Capture the cell that displays the provided text and extract its (X, Y) central coordinate. 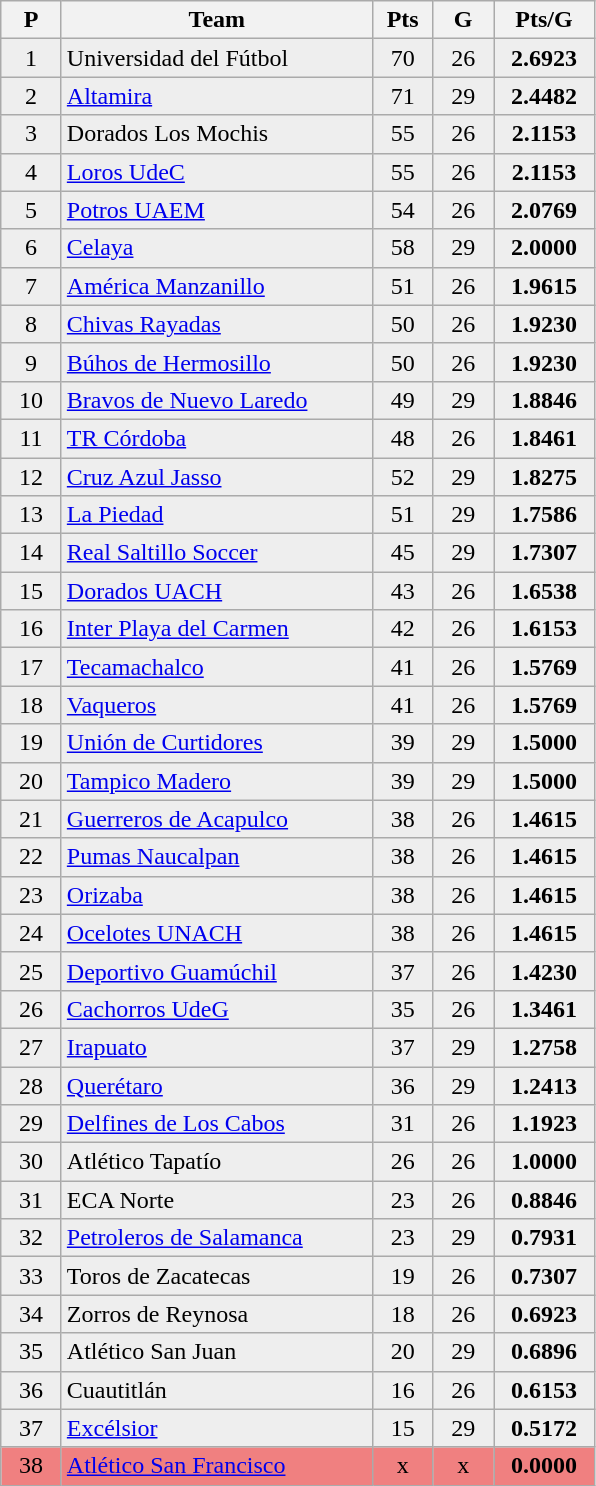
P (32, 20)
2 (32, 96)
Pumas Naucalpan (216, 857)
1.1923 (544, 1124)
Atlético San Juan (216, 1352)
30 (32, 1162)
Team (216, 20)
25 (32, 971)
2.6923 (544, 58)
58 (402, 248)
Deportivo Guamúchil (216, 971)
0.8846 (544, 1200)
2.0000 (544, 248)
1.3461 (544, 1009)
Cruz Azul Jasso (216, 477)
4 (32, 172)
1.8846 (544, 400)
28 (32, 1085)
Cachorros UdeG (216, 1009)
48 (402, 438)
32 (32, 1238)
1.4230 (544, 971)
3 (32, 134)
Inter Playa del Carmen (216, 629)
Búhos de Hermosillo (216, 362)
Chivas Rayadas (216, 324)
0.0000 (544, 1466)
G (464, 20)
54 (402, 210)
1.7586 (544, 515)
Pts (402, 20)
Unión de Curtidores (216, 743)
1.6538 (544, 591)
TR Córdoba (216, 438)
Dorados Los Mochis (216, 134)
ECA Norte (216, 1200)
Celaya (216, 248)
Universidad del Fútbol (216, 58)
0.7931 (544, 1238)
13 (32, 515)
Real Saltillo Soccer (216, 553)
0.6923 (544, 1314)
17 (32, 667)
Atlético Tapatío (216, 1162)
América Manzanillo (216, 286)
22 (32, 857)
9 (32, 362)
21 (32, 819)
1.2413 (544, 1085)
Tampico Madero (216, 781)
1.0000 (544, 1162)
1.8275 (544, 477)
Potros UAEM (216, 210)
14 (32, 553)
Excélsior (216, 1428)
0.6896 (544, 1352)
La Piedad (216, 515)
0.5172 (544, 1428)
Guerreros de Acapulco (216, 819)
Pts/G (544, 20)
2.4482 (544, 96)
33 (32, 1276)
1.6153 (544, 629)
11 (32, 438)
1.9615 (544, 286)
1.2758 (544, 1047)
45 (402, 553)
Dorados UACH (216, 591)
24 (32, 933)
0.7307 (544, 1276)
Tecamachalco (216, 667)
8 (32, 324)
Toros de Zacatecas (216, 1276)
Bravos de Nuevo Laredo (216, 400)
10 (32, 400)
1.7307 (544, 553)
34 (32, 1314)
5 (32, 210)
42 (402, 629)
Vaqueros (216, 705)
12 (32, 477)
Orizaba (216, 895)
Cuautitlán (216, 1390)
49 (402, 400)
1.8461 (544, 438)
Irapuato (216, 1047)
Petroleros de Salamanca (216, 1238)
Ocelotes UNACH (216, 933)
7 (32, 286)
Altamira (216, 96)
Zorros de Reynosa (216, 1314)
71 (402, 96)
Loros UdeC (216, 172)
43 (402, 591)
Atlético San Francisco (216, 1466)
2.0769 (544, 210)
1 (32, 58)
52 (402, 477)
Querétaro (216, 1085)
70 (402, 58)
0.6153 (544, 1390)
Delfines de Los Cabos (216, 1124)
6 (32, 248)
27 (32, 1047)
